Pinpoint the cell where the given text exists, returning its (X, Y) midpoint coordinate. 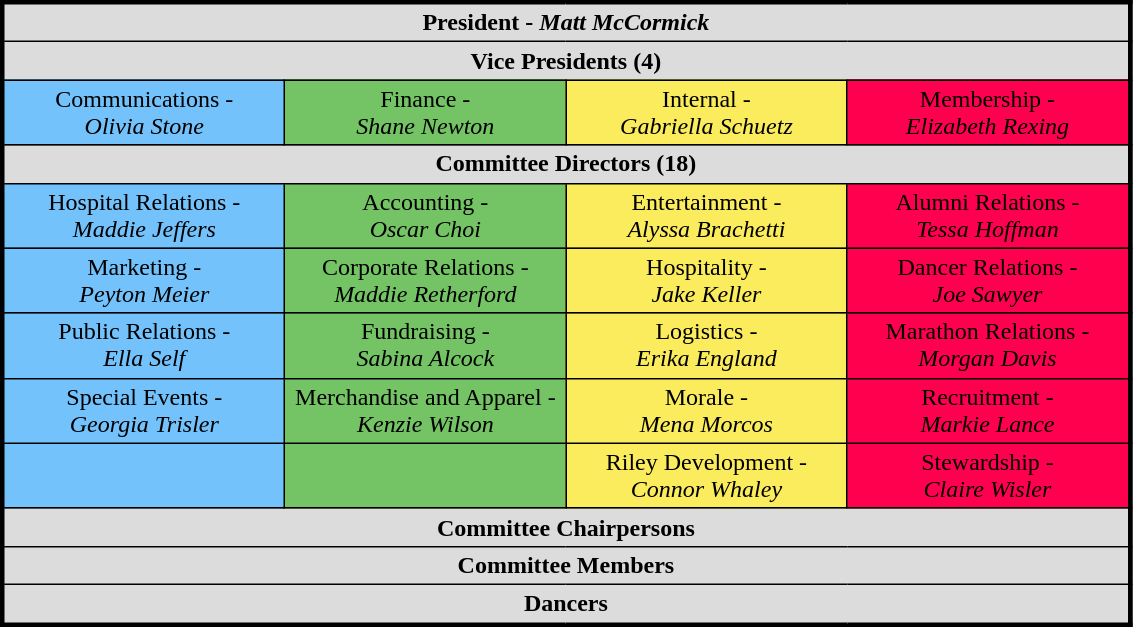
Stewardship -Claire Wisler (988, 476)
Finance -Shane Newton (426, 112)
Marketing -Peyton Meier (144, 280)
Merchandise and Apparel -Kenzie Wilson (426, 410)
Corporate Relations -Maddie Retherford (426, 280)
Riley Development -Connor Whaley (706, 476)
Fundraising -Sabina Alcock (426, 346)
Recruitment -Markie Lance (988, 410)
Vice Presidents (4) (566, 61)
Membership -Elizabeth Rexing (988, 112)
Marathon Relations -Morgan Davis (988, 346)
Special Events -Georgia Trisler (144, 410)
Morale -Mena Morcos (706, 410)
President - Matt McCormick (566, 22)
Dancer Relations -Joe Sawyer (988, 280)
Entertainment -Alyssa Brachetti (706, 216)
Accounting -Oscar Choi (426, 216)
Alumni Relations -Tessa Hoffman (988, 216)
Communications -Olivia Stone (144, 112)
Committee Directors (18) (566, 164)
Hospitality -Jake Keller (706, 280)
Hospital Relations -Maddie Jeffers (144, 216)
Public Relations -Ella Self (144, 346)
Internal -Gabriella Schuetz (706, 112)
Dancers (566, 604)
Committee Chairpersons (566, 527)
Committee Members (566, 565)
Logistics -Erika England (706, 346)
